Identify which cell holds the provided text, then report its [X, Y] central coordinate. 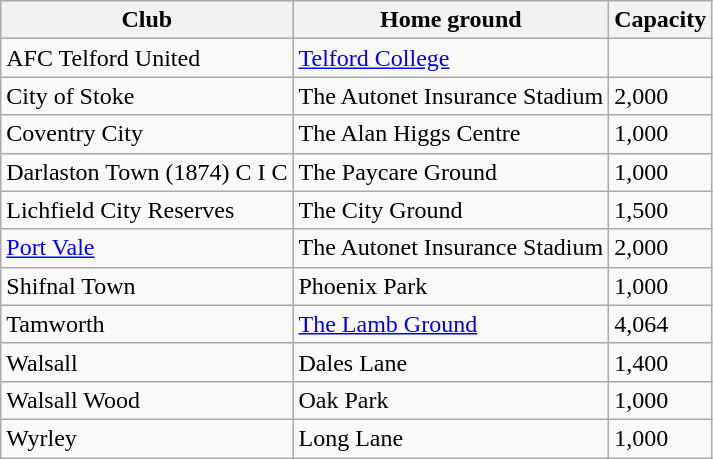
Club [147, 20]
Dales Lane [451, 362]
Walsall [147, 362]
Tamworth [147, 324]
Port Vale [147, 248]
The Lamb Ground [451, 324]
Long Lane [451, 438]
The Paycare Ground [451, 172]
4,064 [660, 324]
Darlaston Town (1874) C I C [147, 172]
Wyrley [147, 438]
Shifnal Town [147, 286]
Telford College [451, 58]
The Alan Higgs Centre [451, 134]
City of Stoke [147, 96]
Oak Park [451, 400]
1,400 [660, 362]
Home ground [451, 20]
Coventry City [147, 134]
AFC Telford United [147, 58]
Phoenix Park [451, 286]
Walsall Wood [147, 400]
The City Ground [451, 210]
Capacity [660, 20]
1,500 [660, 210]
Lichfield City Reserves [147, 210]
